Find where the given text appears and provide that cell's center as (x, y) coordinate. 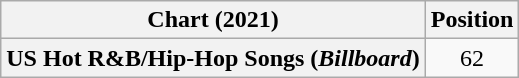
62 (472, 58)
Chart (2021) (213, 20)
Position (472, 20)
US Hot R&B/Hip-Hop Songs (Billboard) (213, 58)
